Return [x, y] of the center of cell containing provided text 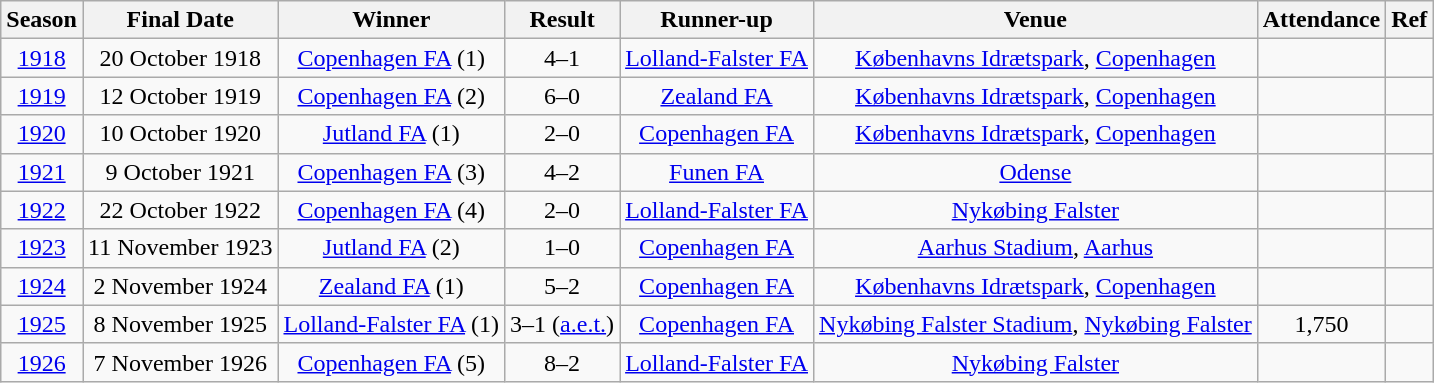
Zealand FA [717, 96]
1924 [42, 286]
3–1 (a.e.t.) [562, 324]
1926 [42, 362]
Copenhagen FA (2) [392, 96]
Jutland FA (1) [392, 134]
Jutland FA (2) [392, 248]
9 October 1921 [180, 172]
Venue [1036, 20]
1919 [42, 96]
1920 [42, 134]
1–0 [562, 248]
1921 [42, 172]
Aarhus Stadium, Aarhus [1036, 248]
11 November 1923 [180, 248]
2 November 1924 [180, 286]
Result [562, 20]
12 October 1919 [180, 96]
Copenhagen FA (1) [392, 58]
Ref [1410, 20]
1922 [42, 210]
Copenhagen FA (5) [392, 362]
4–1 [562, 58]
Copenhagen FA (3) [392, 172]
Odense [1036, 172]
Nykøbing Falster Stadium, Nykøbing Falster [1036, 324]
5–2 [562, 286]
7 November 1926 [180, 362]
8–2 [562, 362]
20 October 1918 [180, 58]
10 October 1920 [180, 134]
6–0 [562, 96]
1,750 [1321, 324]
8 November 1925 [180, 324]
Funen FA [717, 172]
Final Date [180, 20]
Runner-up [717, 20]
22 October 1922 [180, 210]
Season [42, 20]
4–2 [562, 172]
Copenhagen FA (4) [392, 210]
Attendance [1321, 20]
1925 [42, 324]
Winner [392, 20]
1923 [42, 248]
Lolland-Falster FA (1) [392, 324]
1918 [42, 58]
Zealand FA (1) [392, 286]
